Provide the (X, Y) coordinate of the cell's center where the given text is located.  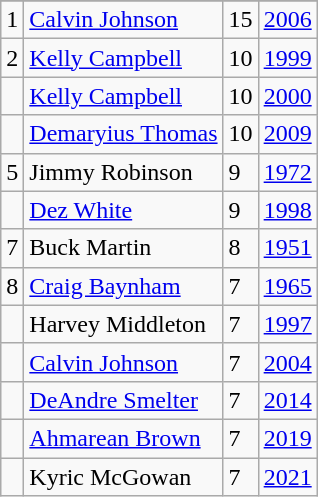
1997 (288, 324)
DeAndre Smelter (124, 400)
1951 (288, 248)
Dez White (124, 210)
2000 (288, 96)
2009 (288, 134)
1972 (288, 172)
2006 (288, 20)
Craig Baynham (124, 286)
Jimmy Robinson (124, 172)
Kyric McGowan (124, 477)
2014 (288, 400)
2 (12, 58)
2019 (288, 438)
15 (240, 20)
Harvey Middleton (124, 324)
1999 (288, 58)
Ahmarean Brown (124, 438)
1965 (288, 286)
1998 (288, 210)
Demaryius Thomas (124, 134)
2004 (288, 362)
1 (12, 20)
2021 (288, 477)
Buck Martin (124, 248)
5 (12, 172)
